For the text-containing cell, return its midpoint in (X, Y) coordinate format. 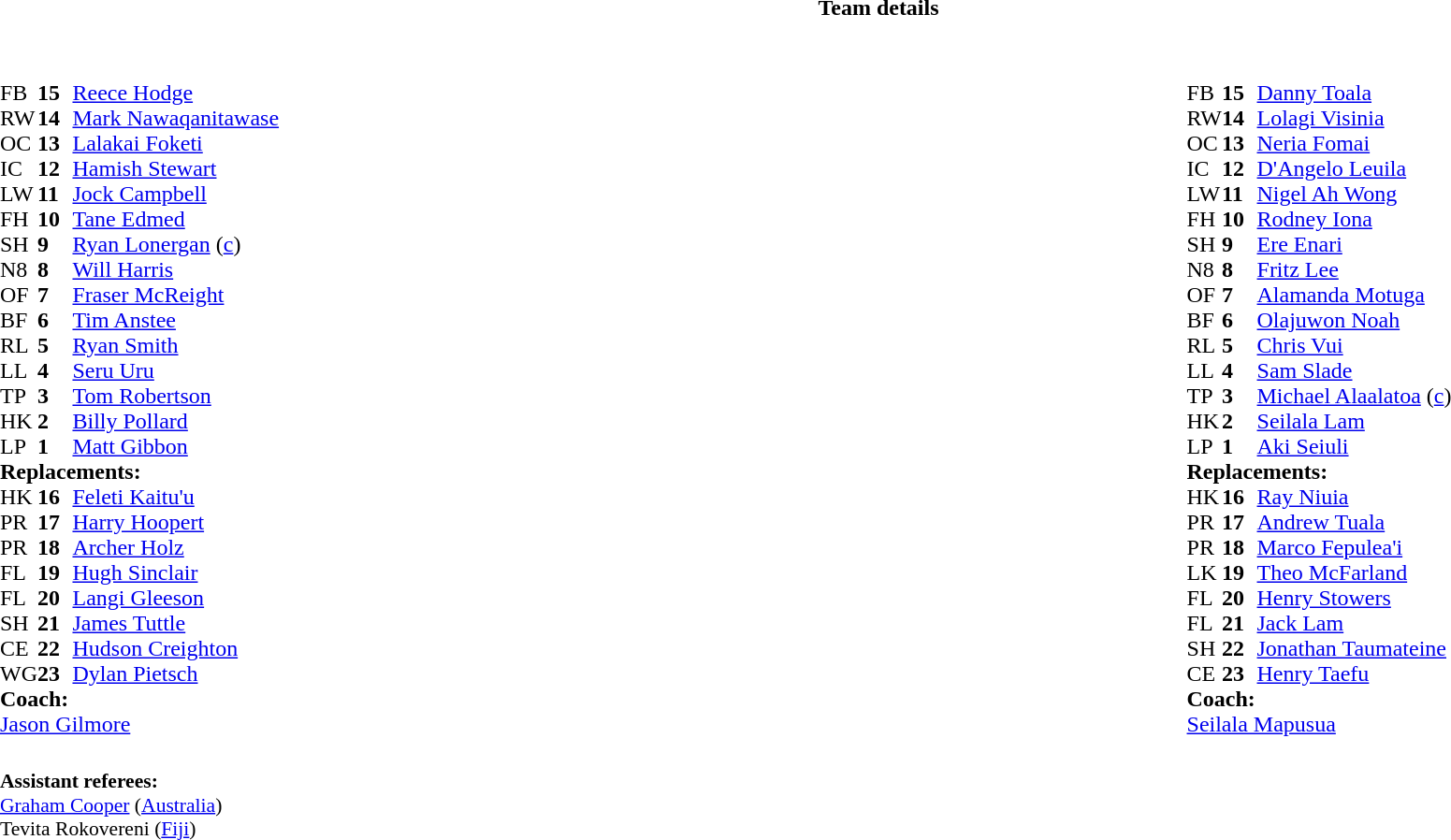
Harry Hoopert (176, 522)
Hamish Stewart (176, 168)
Seru Uru (176, 370)
Jason Gilmore (139, 724)
Matt Gibbon (176, 447)
LK (1205, 572)
Feleti Kaitu'u (176, 498)
Tim Anstee (176, 320)
Coach: (139, 700)
WG (19, 673)
Tom Robertson (176, 397)
Billy Pollard (176, 421)
Will Harris (176, 269)
Ryan Lonergan (c) (176, 245)
Dylan Pietsch (176, 673)
Langi Gleeson (176, 599)
Fraser McReight (176, 296)
Hudson Creighton (176, 649)
Ryan Smith (176, 346)
James Tuttle (176, 623)
Replacements: (139, 471)
Hugh Sinclair (176, 572)
Tane Edmed (176, 219)
Archer Holz (176, 548)
Jock Campbell (176, 195)
Lalakai Foketi (176, 144)
Reece Hodge (176, 94)
Mark Nawaqanitawase (176, 118)
